Return (X, Y) of the center of cell containing provided text 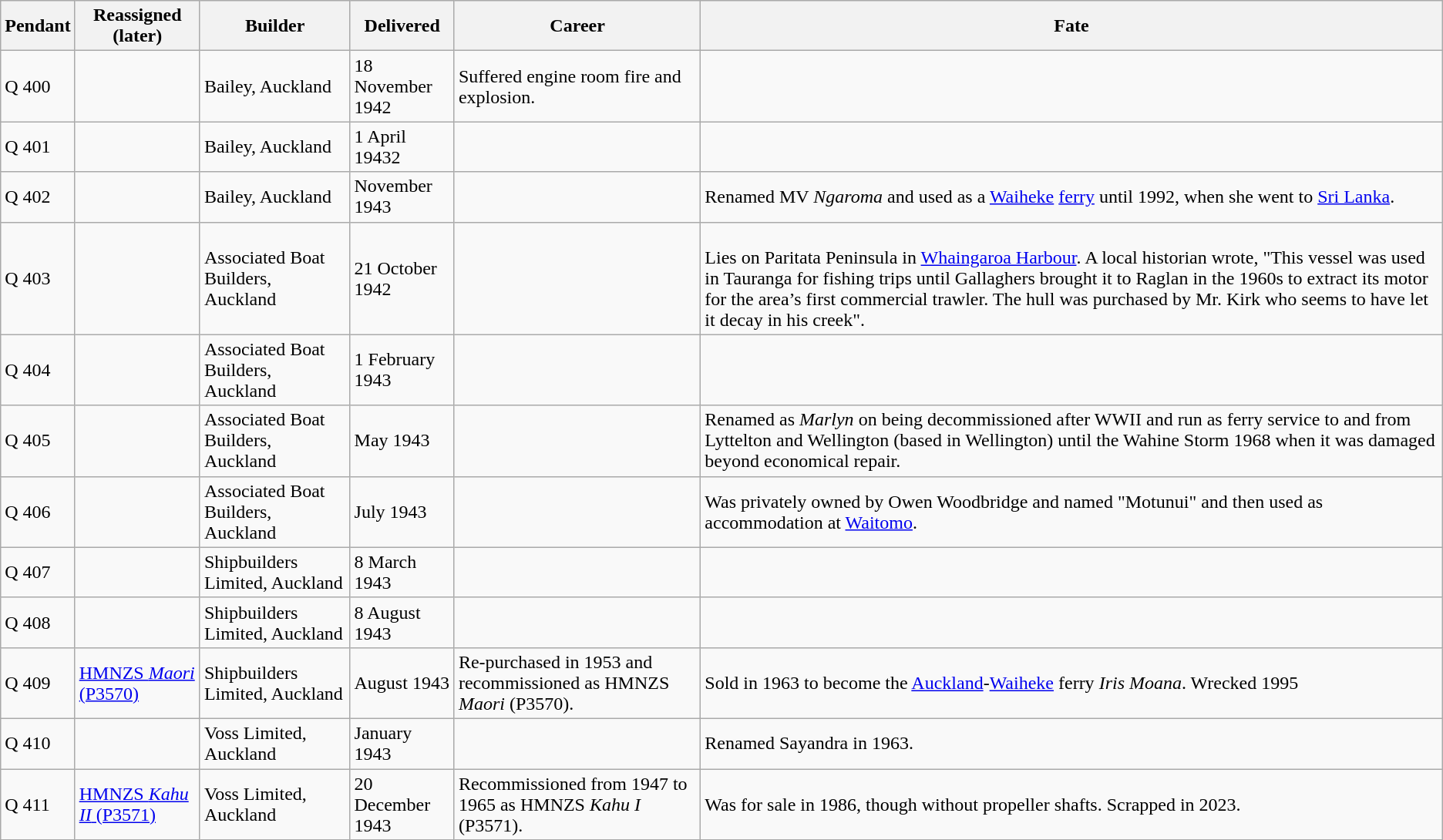
January 1943 (402, 743)
Builder (274, 26)
Q 406 (38, 512)
Q 401 (38, 146)
Recommissioned from 1947 to 1965 as HMNZS Kahu I (P3571). (577, 805)
Was privately owned by Owen Woodbridge and named "Motunui" and then used as accommodation at Waitomo. (1071, 512)
Delivered (402, 26)
Fate (1071, 26)
Career (577, 26)
Reassigned (later) (137, 26)
Q 403 (38, 278)
Q 409 (38, 683)
Q 410 (38, 743)
8 August 1943 (402, 623)
Re-purchased in 1953 and recommissioned as HMNZS Maori (P3570). (577, 683)
Q 404 (38, 370)
Q 400 (38, 86)
Renamed Sayandra in 1963. (1071, 743)
HMNZS Kahu II (P3571) (137, 805)
18 November 1942 (402, 86)
1 April 19432 (402, 146)
Q 402 (38, 197)
August 1943 (402, 683)
Pendant (38, 26)
8 March 1943 (402, 572)
Q 411 (38, 805)
Q 408 (38, 623)
Q 407 (38, 572)
Sold in 1963 to become the Auckland-Waiheke ferry Iris Moana. Wrecked 1995 (1071, 683)
Renamed MV Ngaroma and used as a Waiheke ferry until 1992, when she went to Sri Lanka. (1071, 197)
1 February 1943 (402, 370)
Suffered engine room fire and explosion. (577, 86)
July 1943 (402, 512)
HMNZS Maori (P3570) (137, 683)
May 1943 (402, 441)
November 1943 (402, 197)
20 December 1943 (402, 805)
Was for sale in 1986, though without propeller shafts. Scrapped in 2023. (1071, 805)
Q 405 (38, 441)
21 October 1942 (402, 278)
